Capture the cell that displays the provided text and extract its (x, y) central coordinate. 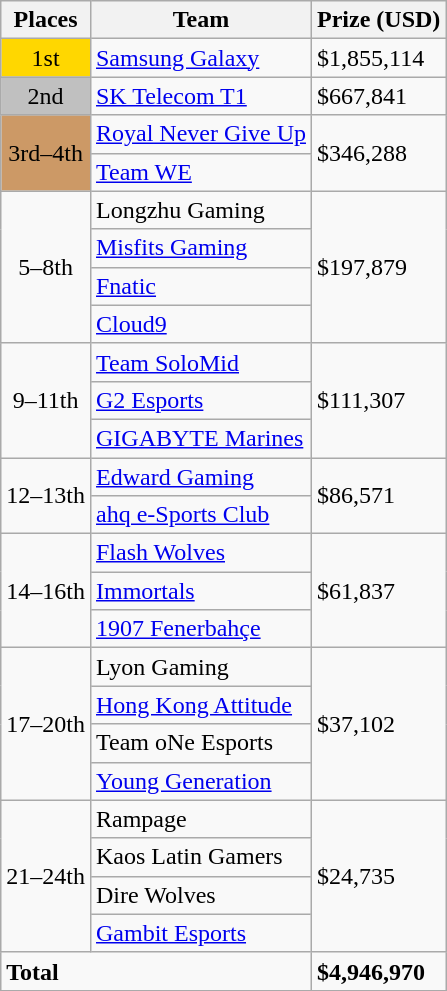
Rampage (200, 819)
Dire Wolves (200, 895)
Longzhu Gaming (200, 210)
Flash Wolves (200, 553)
Immortals (200, 591)
Samsung Galaxy (200, 58)
Royal Never Give Up (200, 134)
17–20th (46, 724)
3rd–4th (46, 153)
$37,102 (379, 724)
Hong Kong Attitude (200, 705)
Young Generation (200, 781)
Prize (USD) (379, 20)
Team WE (200, 172)
$197,879 (379, 267)
12–13th (46, 496)
9–11th (46, 400)
$346,288 (379, 153)
$1,855,114 (379, 58)
ahq e-Sports Club (200, 515)
21–24th (46, 876)
2nd (46, 96)
$4,946,970 (379, 971)
Team (200, 20)
14–16th (46, 591)
$86,571 (379, 496)
$24,735 (379, 876)
GIGABYTE Marines (200, 438)
Gambit Esports (200, 933)
Lyon Gaming (200, 667)
1907 Fenerbahçe (200, 629)
$667,841 (379, 96)
Team oNe Esports (200, 743)
1st (46, 58)
5–8th (46, 267)
Cloud9 (200, 324)
$111,307 (379, 400)
Places (46, 20)
Fnatic (200, 286)
Team SoloMid (200, 362)
$61,837 (379, 591)
Kaos Latin Gamers (200, 857)
SK Telecom T1 (200, 96)
Edward Gaming (200, 477)
Misfits Gaming (200, 248)
G2 Esports (200, 400)
Total (156, 971)
